Provide the (x, y) coordinate of the cell's center where the given text is located.  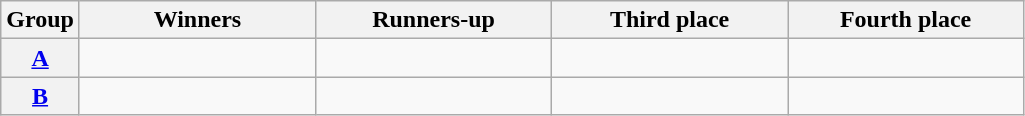
Group (40, 20)
Fourth place (906, 20)
Third place (670, 20)
Winners (197, 20)
B (40, 96)
A (40, 58)
Runners-up (433, 20)
